Output the [X, Y] coordinate of the center of the cell containing the given text.  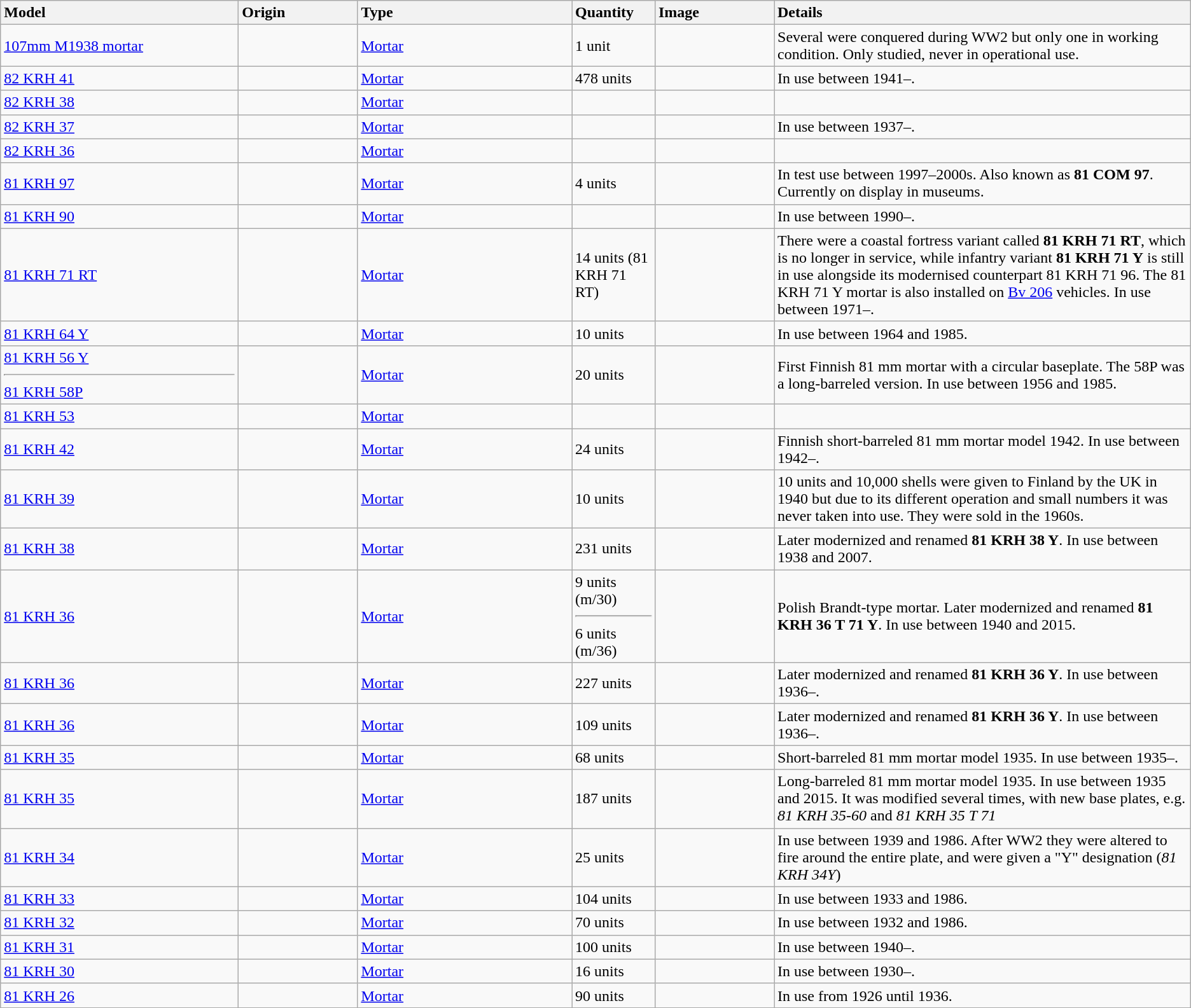
In use from 1926 until 1936. [982, 995]
Short-barreled 81 mm mortar model 1935. In use between 1935–. [982, 757]
81 KRH 53 [120, 416]
81 KRH 30 [120, 971]
Details [982, 13]
1 unit [613, 46]
Model [120, 13]
81 KRH 71 RT [120, 275]
16 units [613, 971]
In use between 1964 and 1985. [982, 333]
In use between 1990–. [982, 216]
227 units [613, 683]
Image [714, 13]
81 KRH 31 [120, 947]
20 units [613, 375]
82 KRH 38 [120, 102]
231 units [613, 549]
104 units [613, 899]
81 KRH 39 [120, 499]
In use between 1939 and 1986. After WW2 they were altered to fire around the entire plate, and were given a "Y" designation (81 KRH 34Y) [982, 857]
In use between 1932 and 1986. [982, 923]
In use between 1933 and 1986. [982, 899]
In test use between 1997–2000s. Also known as 81 COM 97. Currently on display in museums. [982, 183]
478 units [613, 78]
25 units [613, 857]
81 KRH 33 [120, 899]
81 KRH 56 Y81 KRH 58P [120, 375]
82 KRH 36 [120, 151]
81 KRH 64 Y [120, 333]
Quantity [613, 13]
81 KRH 90 [120, 216]
In use between 1941–. [982, 78]
81 KRH 42 [120, 449]
82 KRH 37 [120, 127]
109 units [613, 725]
In use between 1940–. [982, 947]
Origin [298, 13]
81 KRH 97 [120, 183]
Type [464, 13]
9 units (m/30)6 units (m/36) [613, 616]
81 KRH 38 [120, 549]
187 units [613, 799]
100 units [613, 947]
14 units (81 KRH 71 RT) [613, 275]
107mm M1938 mortar [120, 46]
81 KRH 26 [120, 995]
68 units [613, 757]
In use between 1930–. [982, 971]
In use between 1937–. [982, 127]
24 units [613, 449]
4 units [613, 183]
70 units [613, 923]
81 KRH 34 [120, 857]
First Finnish 81 mm mortar with a circular baseplate. The 58P was a long-barreled version. In use between 1956 and 1985. [982, 375]
Finnish short-barreled 81 mm mortar model 1942. In use between 1942–. [982, 449]
Several were conquered during WW2 but only one in working condition. Only studied, never in operational use. [982, 46]
90 units [613, 995]
82 KRH 41 [120, 78]
81 KRH 32 [120, 923]
Later modernized and renamed 81 KRH 38 Y. In use between 1938 and 2007. [982, 549]
Polish Brandt-type mortar. Later modernized and renamed 81 KRH 36 T 71 Y. In use between 1940 and 2015. [982, 616]
